Return the [x, y] coordinate for the center point of the cell that contains the specified text.  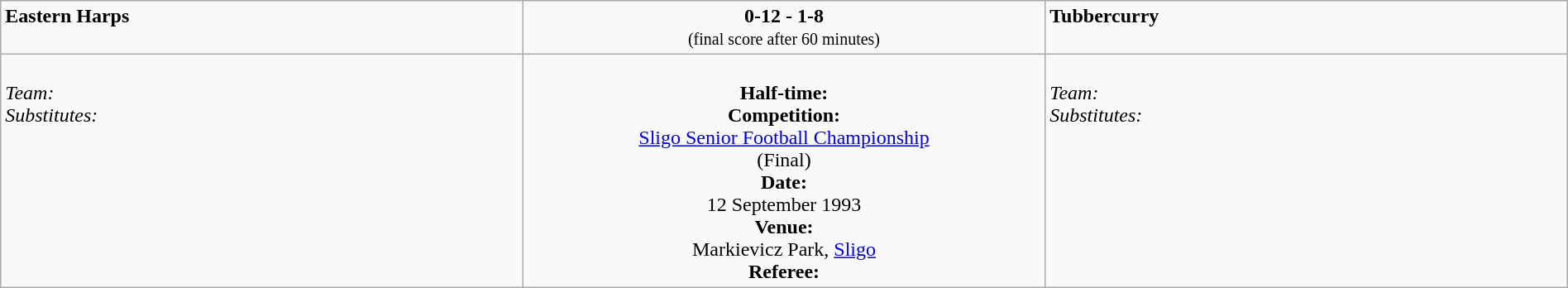
Tubbercurry [1307, 28]
0-12 - 1-8(final score after 60 minutes) [784, 28]
Half-time:Competition:Sligo Senior Football Championship(Final)Date:12 September 1993Venue:Markievicz Park, SligoReferee: [784, 170]
Eastern Harps [262, 28]
